Identify which cell holds the provided text, then report its [X, Y] central coordinate. 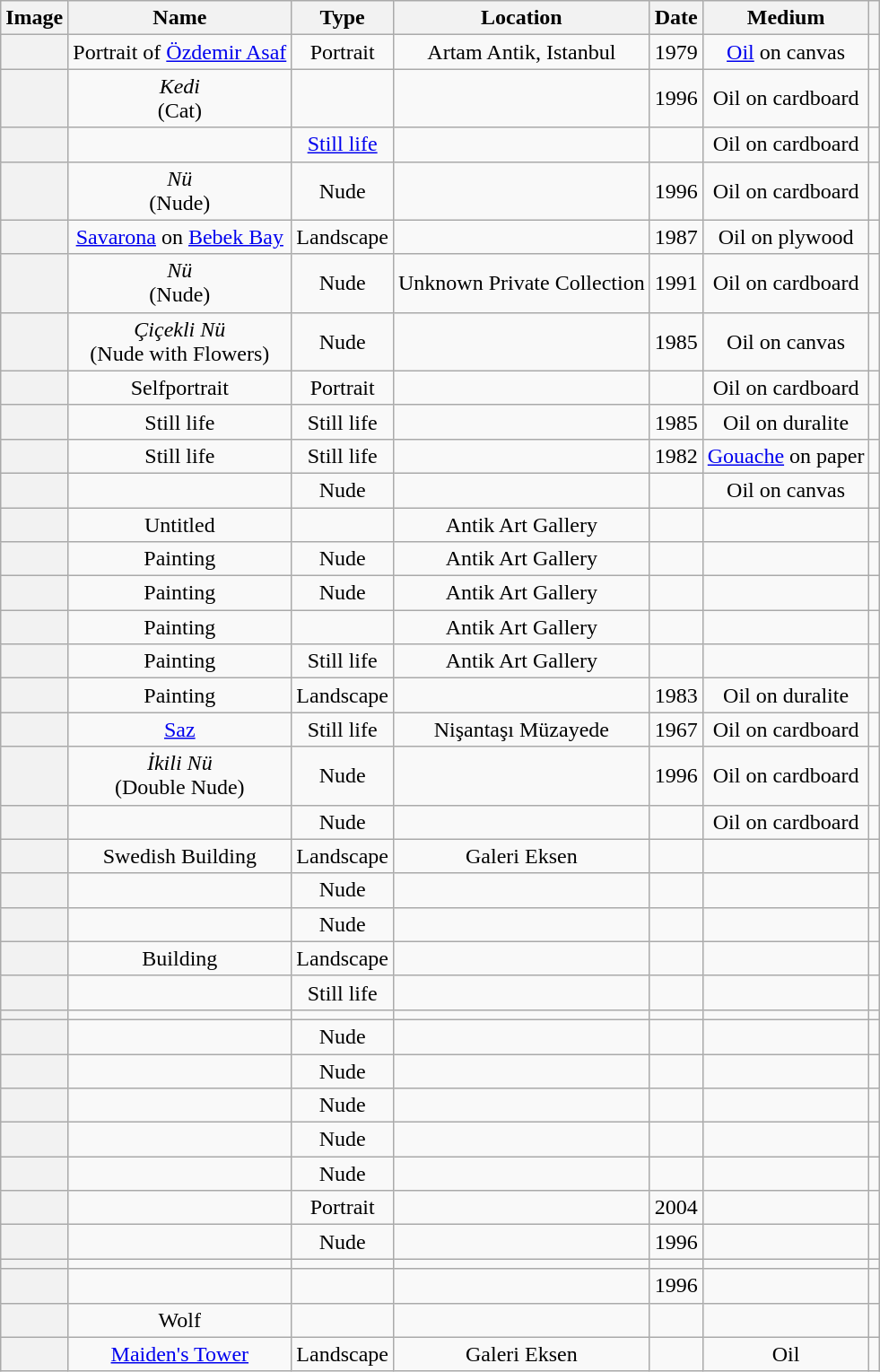
Oil on plywood [786, 237]
Unknown Private Collection [521, 284]
1979 [676, 52]
1982 [676, 456]
Type [343, 18]
Location [521, 18]
Çiçekli Nü(Nude with Flowers) [179, 341]
1991 [676, 284]
Name [179, 18]
Swedish Building [179, 856]
Building [179, 958]
Maiden's Tower [179, 1354]
1987 [676, 237]
Savarona on Bebek Bay [179, 237]
Date [676, 18]
Image [34, 18]
Portrait of Özdemir Asaf [179, 52]
Artam Antik, Istanbul [521, 52]
Medium [786, 18]
Selfportrait [179, 388]
1967 [676, 730]
Oil [786, 1354]
2004 [676, 1208]
Nişantaşı Müzayede [521, 730]
1983 [676, 695]
Gouache on paper [786, 456]
Saz [179, 730]
İkili Nü(Double Nude) [179, 775]
Wolf [179, 1320]
Untitled [179, 525]
Kedi(Cat) [179, 99]
